Output the (X, Y) coordinate of the center of the cell containing the given text.  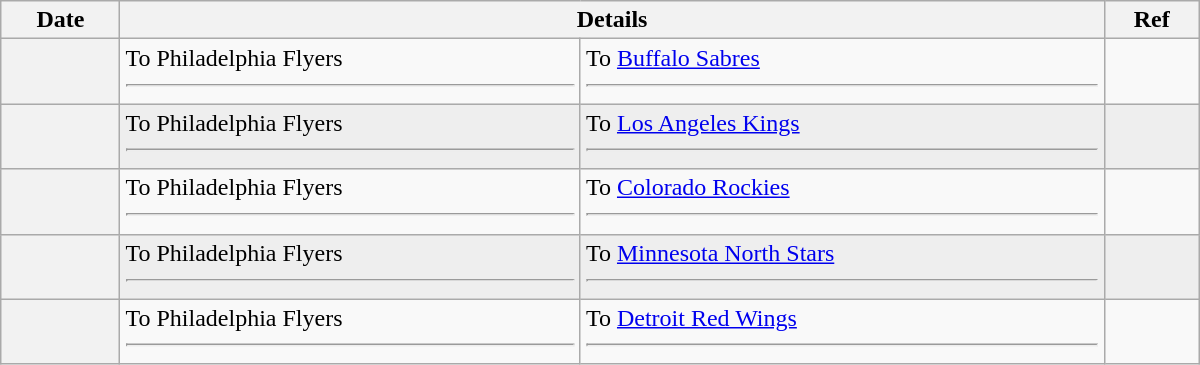
To Minnesota North Stars (842, 266)
Date (60, 20)
To Detroit Red Wings (842, 332)
To Colorado Rockies (842, 202)
To Los Angeles Kings (842, 136)
Details (612, 20)
Ref (1152, 20)
To Buffalo Sabres (842, 72)
